For the text-containing cell, return its midpoint in (X, Y) coordinate format. 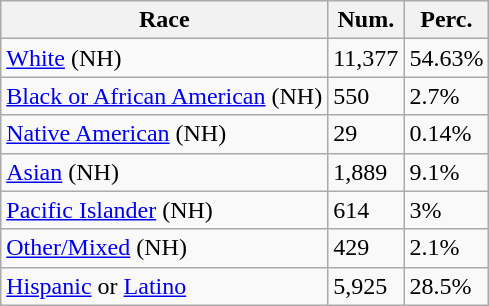
550 (366, 96)
Asian (NH) (164, 172)
Pacific Islander (NH) (164, 210)
11,377 (366, 58)
1,889 (366, 172)
Black or African American (NH) (164, 96)
Num. (366, 20)
429 (366, 248)
614 (366, 210)
54.63% (446, 58)
2.7% (446, 96)
5,925 (366, 286)
28.5% (446, 286)
2.1% (446, 248)
Hispanic or Latino (164, 286)
0.14% (446, 134)
Perc. (446, 20)
Other/Mixed (NH) (164, 248)
3% (446, 210)
Native American (NH) (164, 134)
9.1% (446, 172)
White (NH) (164, 58)
29 (366, 134)
Race (164, 20)
